For the text-containing cell, return its midpoint in [x, y] coordinate format. 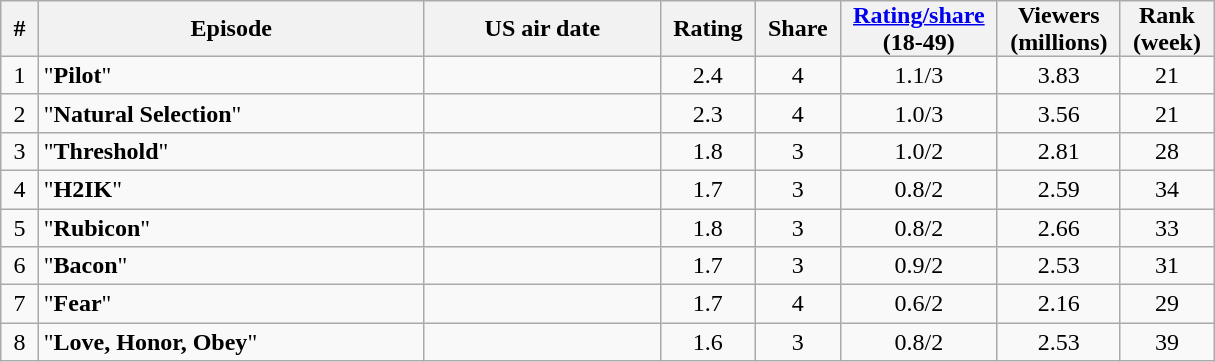
2.4 [708, 75]
Viewers(millions) [1058, 29]
# [20, 29]
"Pilot" [231, 75]
7 [20, 304]
2.66 [1058, 227]
29 [1166, 304]
Rating [708, 29]
Rating/share(18-49) [918, 29]
2.16 [1058, 304]
"Natural Selection" [231, 113]
Share [798, 29]
6 [20, 266]
1.0/2 [918, 151]
1.6 [708, 342]
"Love, Honor, Obey" [231, 342]
2 [20, 113]
US air date [542, 29]
2.3 [708, 113]
1.1/3 [918, 75]
Episode [231, 29]
33 [1166, 227]
"Fear" [231, 304]
Rank(week) [1166, 29]
2.81 [1058, 151]
31 [1166, 266]
34 [1166, 189]
2.59 [1058, 189]
0.6/2 [918, 304]
5 [20, 227]
"H2IK" [231, 189]
0.9/2 [918, 266]
3.83 [1058, 75]
"Bacon" [231, 266]
"Rubicon" [231, 227]
1 [20, 75]
28 [1166, 151]
"Threshold" [231, 151]
39 [1166, 342]
3.56 [1058, 113]
8 [20, 342]
1.0/3 [918, 113]
